Detect which cell encompasses the target text, then output its [X, Y] center coordinate. 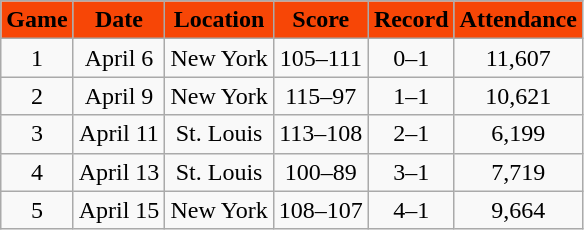
9,664 [518, 210]
April 11 [119, 134]
4–1 [411, 210]
3 [37, 134]
April 13 [119, 172]
113–108 [320, 134]
105–111 [320, 58]
11,607 [518, 58]
10,621 [518, 96]
April 9 [119, 96]
115–97 [320, 96]
5 [37, 210]
108–107 [320, 210]
100–89 [320, 172]
2 [37, 96]
Score [320, 20]
6,199 [518, 134]
Attendance [518, 20]
1 [37, 58]
April 6 [119, 58]
Location [219, 20]
2–1 [411, 134]
4 [37, 172]
April 15 [119, 210]
Game [37, 20]
0–1 [411, 58]
7,719 [518, 172]
Date [119, 20]
Record [411, 20]
1–1 [411, 96]
3–1 [411, 172]
